Capture the cell that displays the provided text and extract its (x, y) central coordinate. 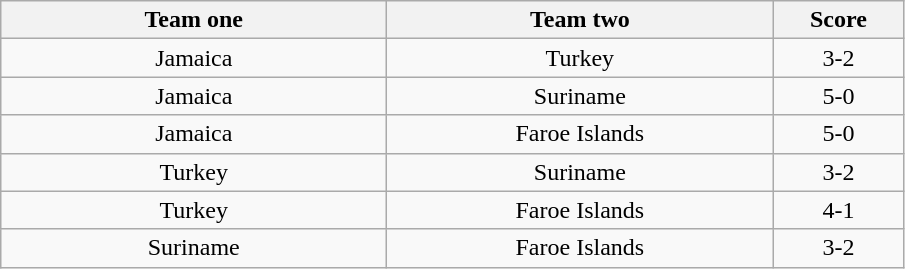
4-1 (838, 210)
Team one (194, 20)
Score (838, 20)
Team two (580, 20)
